Return the [x, y] coordinate for the center point of the cell that contains the specified text.  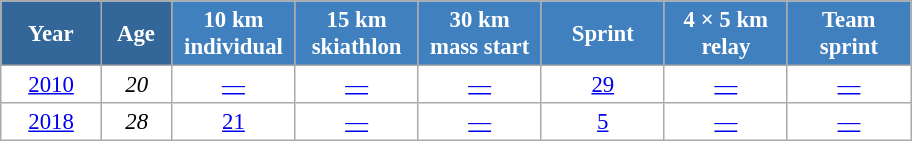
Team sprint [848, 34]
28 [136, 122]
29 [602, 85]
21 [234, 122]
20 [136, 85]
Age [136, 34]
Sprint [602, 34]
Year [52, 34]
5 [602, 122]
2018 [52, 122]
15 km skiathlon [356, 34]
30 km mass start [480, 34]
2010 [52, 85]
4 × 5 km relay [726, 34]
10 km individual [234, 34]
